Capture the cell that displays the provided text and extract its (x, y) central coordinate. 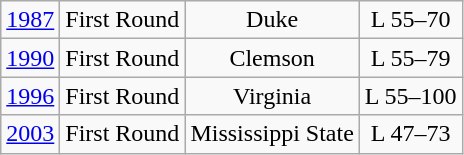
Virginia (272, 96)
L 55–70 (410, 20)
Duke (272, 20)
Mississippi State (272, 134)
2003 (30, 134)
1990 (30, 58)
L 55–79 (410, 58)
1987 (30, 20)
L 47–73 (410, 134)
1996 (30, 96)
L 55–100 (410, 96)
Clemson (272, 58)
